Locate the cell with the specified text and output its (X, Y) center coordinate. 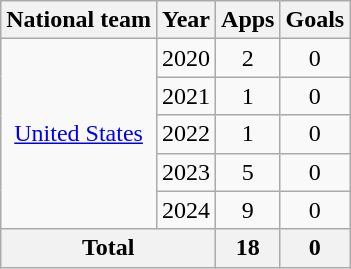
Apps (248, 20)
18 (248, 248)
Goals (315, 20)
United States (79, 134)
5 (248, 172)
National team (79, 20)
2023 (186, 172)
2021 (186, 96)
2020 (186, 58)
9 (248, 210)
Year (186, 20)
2024 (186, 210)
2 (248, 58)
Total (108, 248)
2022 (186, 134)
